Find where the given text appears and provide that cell's center as [X, Y] coordinate. 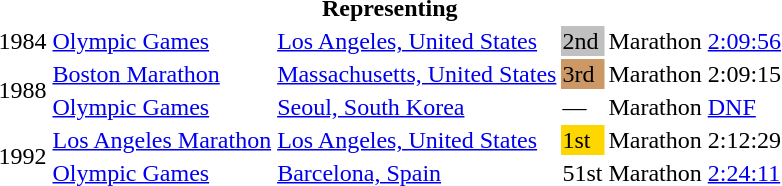
2:09:15 [744, 74]
Los Angeles Marathon [162, 140]
— [582, 107]
Seoul, South Korea [417, 107]
2nd [582, 41]
DNF [744, 107]
Boston Marathon [162, 74]
2:12:29 [744, 140]
2:09:56 [744, 41]
3rd [582, 74]
Massachusetts, United States [417, 74]
1st [582, 140]
